Detect which cell encompasses the target text, then output its (X, Y) center coordinate. 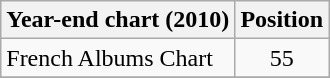
55 (282, 58)
Position (282, 20)
French Albums Chart (118, 58)
Year-end chart (2010) (118, 20)
